For the text-containing cell, return its midpoint in [X, Y] coordinate format. 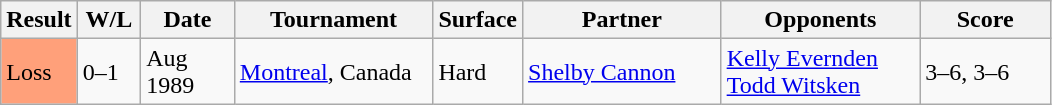
W/L [109, 20]
Score [986, 20]
Aug 1989 [188, 72]
Hard [478, 72]
Result [39, 20]
Shelby Cannon [622, 72]
Tournament [334, 20]
Montreal, Canada [334, 72]
3–6, 3–6 [986, 72]
Partner [622, 20]
Date [188, 20]
Opponents [820, 20]
Loss [39, 72]
Surface [478, 20]
0–1 [109, 72]
Kelly Evernden Todd Witsken [820, 72]
